Scan for the cell matching the given text and deliver its (x, y) coordinate at center. 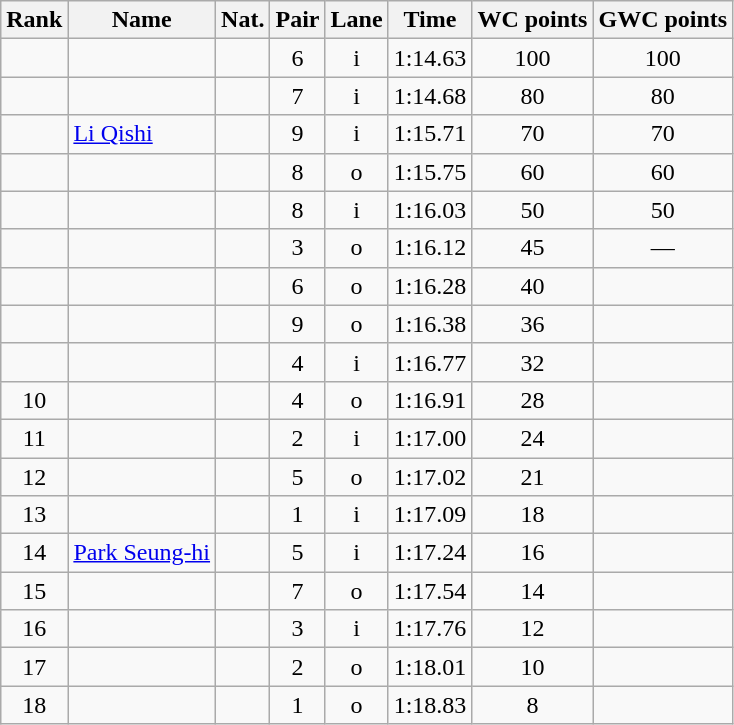
1:16.77 (430, 362)
21 (532, 477)
24 (532, 438)
1:16.38 (430, 324)
1:17.24 (430, 553)
1:16.91 (430, 400)
— (663, 248)
13 (34, 515)
15 (34, 591)
Lane (356, 20)
36 (532, 324)
1:16.03 (430, 210)
Pair (298, 20)
1:17.76 (430, 629)
1:14.63 (430, 58)
1:16.28 (430, 286)
1:15.75 (430, 172)
1:18.83 (430, 705)
GWC points (663, 20)
Li Qishi (142, 134)
WC points (532, 20)
1:17.00 (430, 438)
11 (34, 438)
1:17.54 (430, 591)
45 (532, 248)
1:18.01 (430, 667)
1:14.68 (430, 96)
Nat. (243, 20)
32 (532, 362)
1:16.12 (430, 248)
40 (532, 286)
Name (142, 20)
1:17.09 (430, 515)
Rank (34, 20)
1:17.02 (430, 477)
17 (34, 667)
1:15.71 (430, 134)
Time (430, 20)
Park Seung-hi (142, 553)
28 (532, 400)
